Detect which cell encompasses the target text, then output its (X, Y) center coordinate. 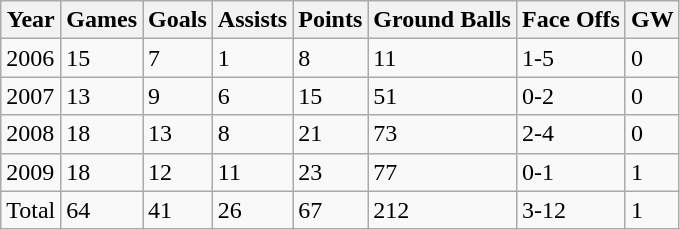
0-1 (570, 172)
73 (442, 134)
Total (31, 210)
2006 (31, 58)
67 (330, 210)
Assists (252, 20)
Ground Balls (442, 20)
3-12 (570, 210)
Points (330, 20)
2-4 (570, 134)
0-2 (570, 96)
64 (102, 210)
2007 (31, 96)
212 (442, 210)
GW (652, 20)
51 (442, 96)
9 (178, 96)
Year (31, 20)
2009 (31, 172)
26 (252, 210)
Goals (178, 20)
2008 (31, 134)
7 (178, 58)
23 (330, 172)
21 (330, 134)
Face Offs (570, 20)
77 (442, 172)
41 (178, 210)
1-5 (570, 58)
6 (252, 96)
12 (178, 172)
Games (102, 20)
